Find where the given text appears and provide that cell's center as (X, Y) coordinate. 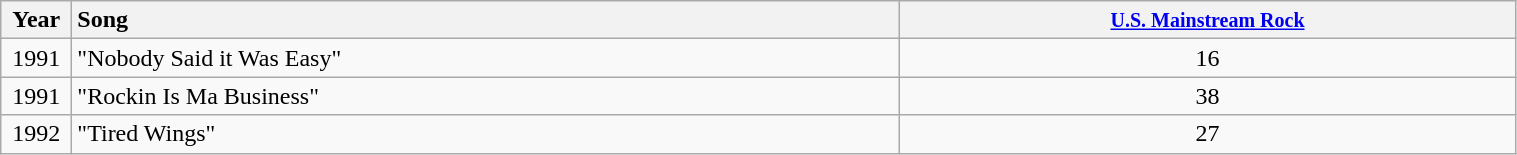
"Nobody Said it Was Easy" (486, 58)
27 (1208, 134)
"Tired Wings" (486, 134)
"Rockin Is Ma Business" (486, 96)
38 (1208, 96)
Year (36, 20)
16 (1208, 58)
U.S. Mainstream Rock (1208, 20)
1992 (36, 134)
Song (486, 20)
